Identify which cell holds the provided text, then report its [X, Y] central coordinate. 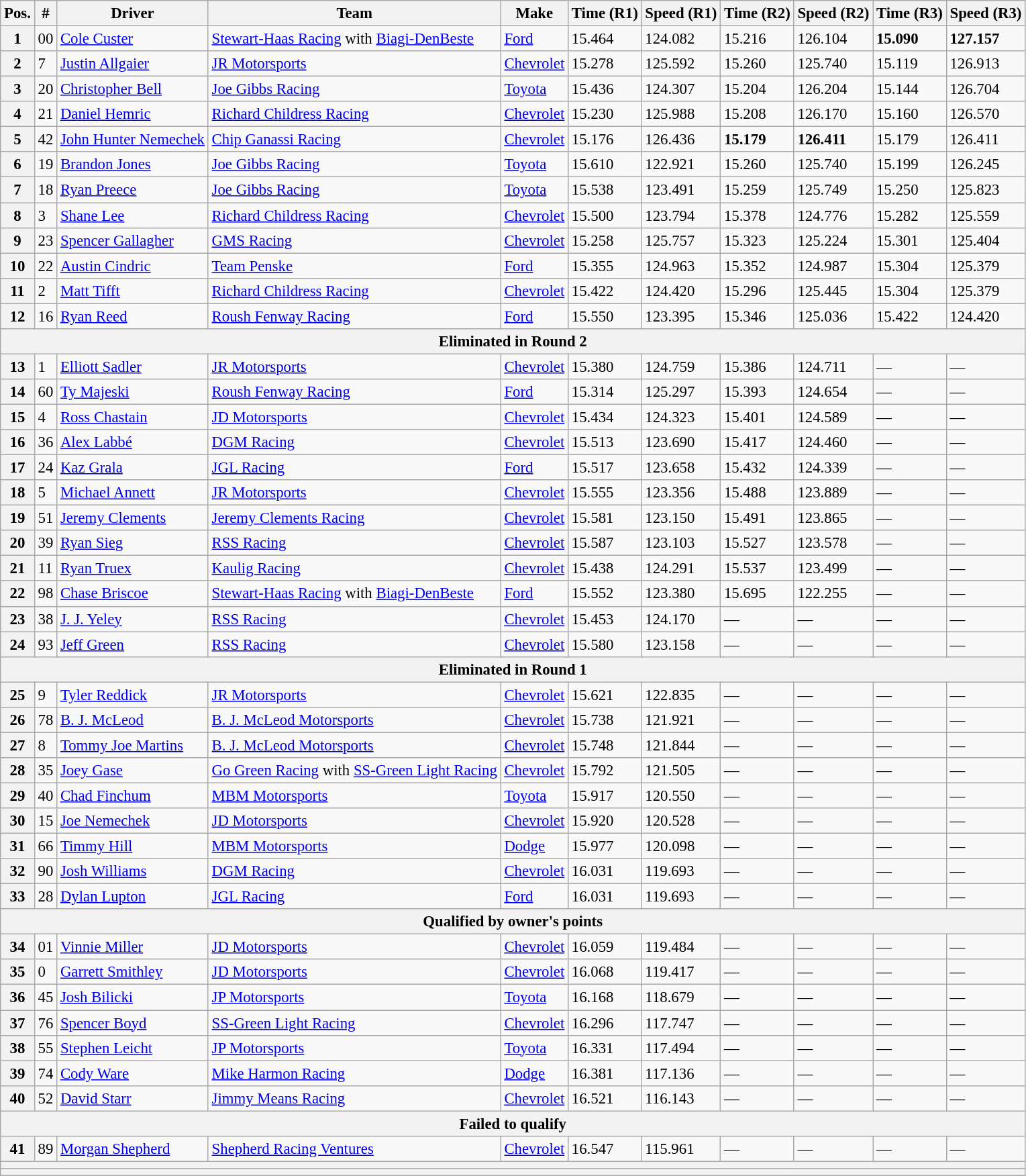
J. J. Yeley [133, 619]
120.528 [681, 821]
34 [17, 947]
115.961 [681, 1149]
37 [17, 1023]
Vinnie Miller [133, 947]
Tyler Reddick [133, 695]
52 [46, 1098]
15.230 [605, 114]
124.339 [833, 468]
Ty Majeski [133, 392]
Speed (R2) [833, 13]
Team Penske [354, 266]
Michael Annett [133, 493]
Joey Gase [133, 771]
Elliott Sadler [133, 366]
Joe Nemechek [133, 821]
15.438 [605, 569]
Failed to qualify [513, 1124]
15.792 [605, 771]
15.513 [605, 442]
Austin Cindric [133, 266]
123.491 [681, 190]
16.296 [605, 1023]
122.835 [681, 695]
6 [17, 164]
126.245 [986, 164]
125.404 [986, 240]
Driver [133, 13]
15.580 [605, 644]
15.176 [605, 140]
15.378 [758, 215]
0 [46, 973]
15.386 [758, 366]
89 [46, 1149]
15.199 [910, 164]
Eliminated in Round 2 [513, 342]
Chad Finchum [133, 795]
15.587 [605, 543]
123.690 [681, 442]
15.977 [605, 846]
30 [17, 821]
124.170 [681, 619]
16.547 [605, 1149]
15.738 [605, 720]
124.776 [833, 215]
15.432 [758, 468]
15.581 [605, 518]
Matt Tifft [133, 291]
32 [17, 871]
15.527 [758, 543]
125.445 [833, 291]
Timmy Hill [133, 846]
16.068 [605, 973]
Time (R2) [758, 13]
15.282 [910, 215]
31 [17, 846]
66 [46, 846]
117.136 [681, 1073]
123.578 [833, 543]
15.491 [758, 518]
SS-Green Light Racing [354, 1023]
15.517 [605, 468]
Kaz Grala [133, 468]
Josh Williams [133, 871]
25 [17, 695]
Team [354, 13]
15.917 [605, 795]
122.921 [681, 164]
17 [17, 468]
125.757 [681, 240]
John Hunter Nemechek [133, 140]
15.208 [758, 114]
15.259 [758, 190]
Chip Ganassi Racing [354, 140]
15.323 [758, 240]
Morgan Shepherd [133, 1149]
123.103 [681, 543]
15.417 [758, 442]
123.150 [681, 518]
15.537 [758, 569]
51 [46, 518]
15.380 [605, 366]
14 [17, 392]
15.538 [605, 190]
Time (R3) [910, 13]
Eliminated in Round 1 [513, 669]
15.301 [910, 240]
125.592 [681, 64]
55 [46, 1048]
13 [17, 366]
Ryan Truex [133, 569]
Pos. [17, 13]
Brandon Jones [133, 164]
Time (R1) [605, 13]
16.381 [605, 1073]
118.679 [681, 997]
B. J. McLeod [133, 720]
119.417 [681, 973]
15.920 [605, 821]
01 [46, 947]
124.759 [681, 366]
Jeremy Clements Racing [354, 518]
Alex Labbé [133, 442]
124.082 [681, 39]
125.559 [986, 215]
124.323 [681, 417]
Jeremy Clements [133, 518]
123.356 [681, 493]
126.913 [986, 64]
Cole Custer [133, 39]
Go Green Racing with SS-Green Light Racing [354, 771]
David Starr [133, 1098]
15.314 [605, 392]
45 [46, 997]
123.865 [833, 518]
Speed (R1) [681, 13]
10 [17, 266]
33 [17, 897]
26 [17, 720]
126.104 [833, 39]
125.224 [833, 240]
15.610 [605, 164]
90 [46, 871]
15.090 [910, 39]
93 [46, 644]
Jimmy Means Racing [354, 1098]
Speed (R3) [986, 13]
Spencer Gallagher [133, 240]
16.331 [605, 1048]
117.494 [681, 1048]
120.550 [681, 795]
15.488 [758, 493]
15.250 [910, 190]
12 [17, 316]
124.711 [833, 366]
Tommy Joe Martins [133, 745]
124.987 [833, 266]
15.464 [605, 39]
15.355 [605, 266]
Ryan Sieg [133, 543]
Make [534, 13]
Daniel Hemric [133, 114]
121.921 [681, 720]
15.550 [605, 316]
16.521 [605, 1098]
125.036 [833, 316]
16.059 [605, 947]
15.119 [910, 64]
116.143 [681, 1098]
27 [17, 745]
Qualified by owner's points [513, 922]
123.158 [681, 644]
Christopher Bell [133, 89]
15.278 [605, 64]
Shepherd Racing Ventures [354, 1149]
74 [46, 1073]
15.216 [758, 39]
125.988 [681, 114]
15.352 [758, 266]
125.297 [681, 392]
15.401 [758, 417]
126.704 [986, 89]
15.552 [605, 594]
29 [17, 795]
124.963 [681, 266]
126.570 [986, 114]
15.621 [605, 695]
121.844 [681, 745]
123.658 [681, 468]
Garrett Smithley [133, 973]
Justin Allgaier [133, 64]
Ross Chastain [133, 417]
15.500 [605, 215]
00 [46, 39]
Ryan Reed [133, 316]
125.823 [986, 190]
124.654 [833, 392]
Mike Harmon Racing [354, 1073]
16.168 [605, 997]
Shane Lee [133, 215]
124.460 [833, 442]
124.589 [833, 417]
15.144 [910, 89]
15.453 [605, 619]
123.794 [681, 215]
Dylan Lupton [133, 897]
15.555 [605, 493]
15.695 [758, 594]
119.484 [681, 947]
Kaulig Racing [354, 569]
# [46, 13]
Stephen Leicht [133, 1048]
125.749 [833, 190]
15.436 [605, 89]
GMS Racing [354, 240]
15.204 [758, 89]
15.748 [605, 745]
15.393 [758, 392]
42 [46, 140]
123.395 [681, 316]
78 [46, 720]
76 [46, 1023]
124.291 [681, 569]
Chase Briscoe [133, 594]
Cody Ware [133, 1073]
15.258 [605, 240]
123.889 [833, 493]
15.160 [910, 114]
15.346 [758, 316]
122.255 [833, 594]
98 [46, 594]
120.098 [681, 846]
41 [17, 1149]
Ryan Preece [133, 190]
Jeff Green [133, 644]
15.296 [758, 291]
123.380 [681, 594]
126.204 [833, 89]
15.434 [605, 417]
60 [46, 392]
126.170 [833, 114]
Josh Bilicki [133, 997]
117.747 [681, 1023]
127.157 [986, 39]
126.436 [681, 140]
124.307 [681, 89]
121.505 [681, 771]
Spencer Boyd [133, 1023]
123.499 [833, 569]
